Locate the cell with the specified text and output its [X, Y] center coordinate. 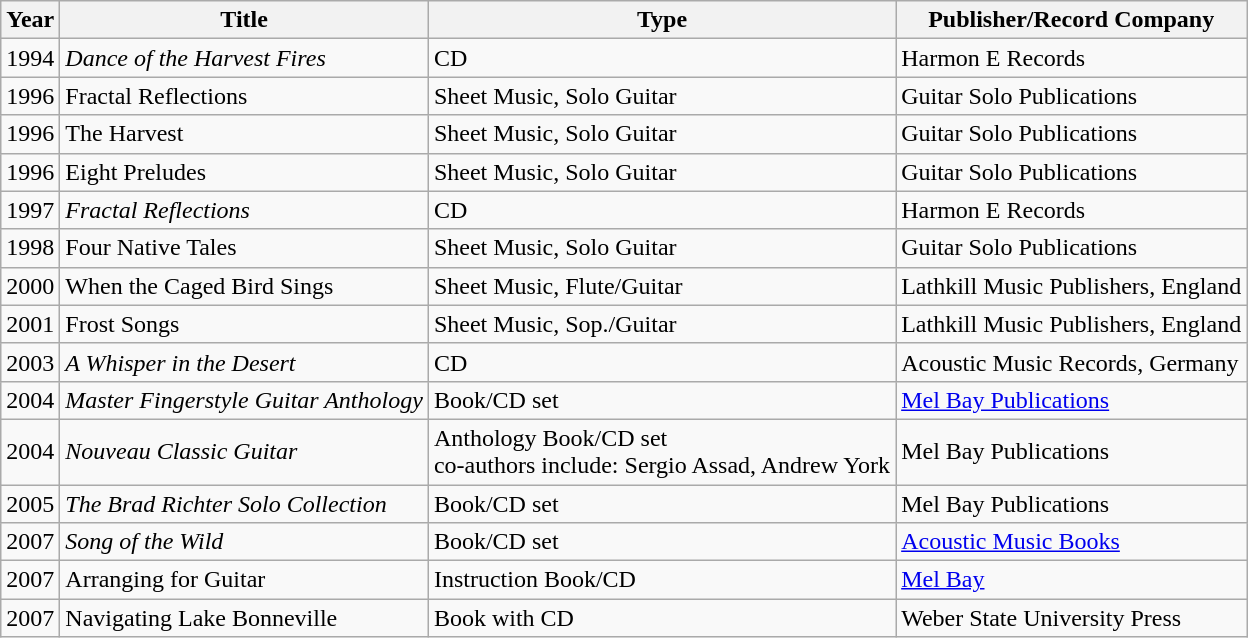
A Whisper in the Desert [244, 362]
Title [244, 20]
Sheet Music, Flute/Guitar [662, 286]
Year [30, 20]
2001 [30, 324]
Four Native Tales [244, 248]
Song of the Wild [244, 542]
Acoustic Music Books [1072, 542]
Instruction Book/CD [662, 580]
Book with CD [662, 618]
Anthology Book/CD setco-authors include: Sergio Assad, Andrew York [662, 452]
Nouveau Classic Guitar [244, 452]
Weber State University Press [1072, 618]
Dance of the Harvest Fires [244, 58]
Frost Songs [244, 324]
The Brad Richter Solo Collection [244, 503]
Navigating Lake Bonneville [244, 618]
Master Fingerstyle Guitar Anthology [244, 400]
Publisher/Record Company [1072, 20]
The Harvest [244, 134]
2005 [30, 503]
Acoustic Music Records, Germany [1072, 362]
2003 [30, 362]
Sheet Music, Sop./Guitar [662, 324]
1997 [30, 210]
2000 [30, 286]
1998 [30, 248]
1994 [30, 58]
When the Caged Bird Sings [244, 286]
Eight Preludes [244, 172]
Mel Bay [1072, 580]
Arranging for Guitar [244, 580]
Type [662, 20]
